Extract the (x, y) coordinate from the center of the cell holding the provided text.  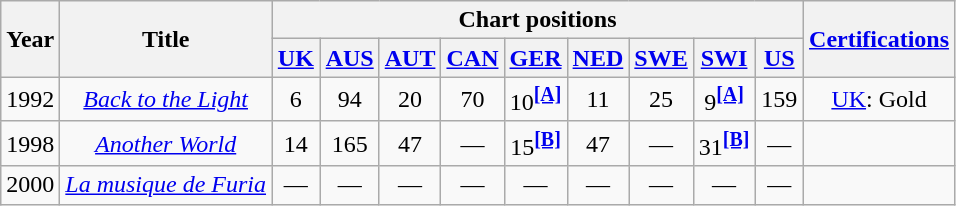
SWI (724, 58)
CAN (472, 58)
Another World (166, 144)
Year (30, 39)
La musique de Furia (166, 185)
25 (661, 100)
15[B] (536, 144)
6 (296, 100)
20 (410, 100)
1998 (30, 144)
GER (536, 58)
2000 (30, 185)
11 (598, 100)
Back to the Light (166, 100)
AUT (410, 58)
14 (296, 144)
UK (296, 58)
165 (350, 144)
US (780, 58)
31[B] (724, 144)
AUS (350, 58)
UK: Gold (880, 100)
Certifications (880, 39)
94 (350, 100)
9[A] (724, 100)
70 (472, 100)
159 (780, 100)
NED (598, 58)
10[A] (536, 100)
Title (166, 39)
SWE (661, 58)
1992 (30, 100)
Chart positions (538, 20)
